Search for the cell housing the specified text and yield its (x, y) center coordinate. 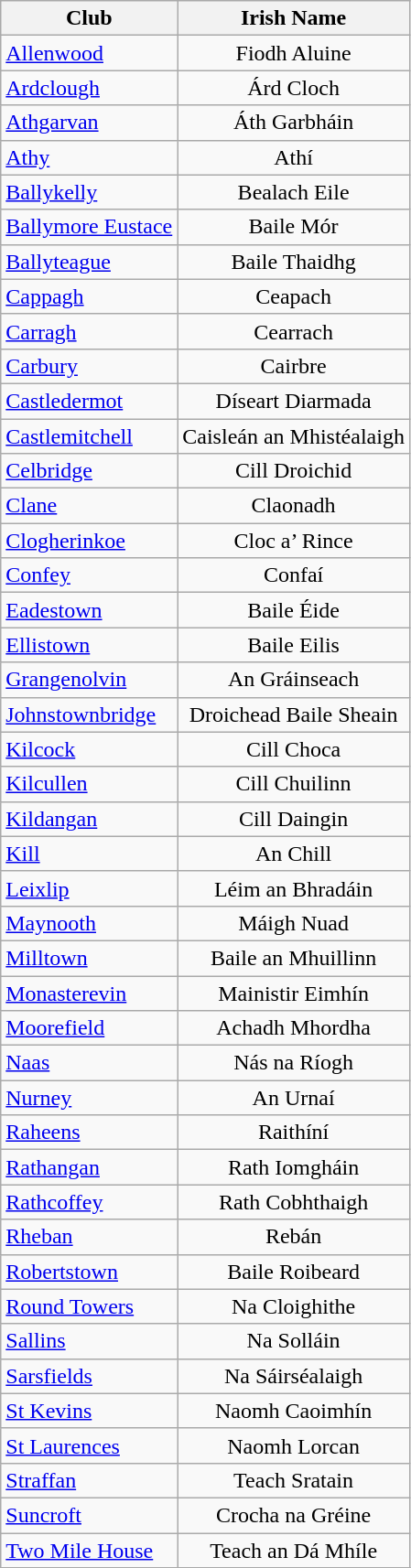
Ardclough (90, 88)
Baile Mór (294, 227)
Irish Name (294, 18)
Celbridge (90, 471)
Ceapach (294, 296)
Kilcock (90, 749)
Eadestown (90, 610)
Castledermot (90, 401)
Caisleán an Mhistéalaigh (294, 436)
Teach Sratain (294, 1480)
Baile Éide (294, 610)
Cill Choca (294, 749)
St Laurences (90, 1445)
Bealach Eile (294, 192)
Droichead Baile Sheain (294, 714)
Milltown (90, 958)
Baile Roibeard (294, 1272)
Club (90, 18)
Na Solláin (294, 1341)
Cill Daingin (294, 819)
Crocha na Gréine (294, 1515)
Carragh (90, 331)
Monasterevin (90, 993)
Maynooth (90, 923)
Cill Chuilinn (294, 784)
Castlemitchell (90, 436)
Árd Cloch (294, 88)
Cloc a’ Rince (294, 541)
Cairbre (294, 366)
Baile Thaidhg (294, 262)
Na Cloighithe (294, 1306)
Round Towers (90, 1306)
Athy (90, 157)
Straffan (90, 1480)
Rathangan (90, 1167)
An Gráinseach (294, 680)
Na Sáirséalaigh (294, 1376)
Cappagh (90, 296)
Raithíní (294, 1133)
Cearrach (294, 331)
An Urnaí (294, 1098)
Athí (294, 157)
Johnstownbridge (90, 714)
Kilcullen (90, 784)
An Chill (294, 854)
Naas (90, 1063)
Grangenolvin (90, 680)
Díseart Diarmada (294, 401)
Athgarvan (90, 123)
Ballykelly (90, 192)
Sarsfields (90, 1376)
Mainistir Eimhín (294, 993)
Ballyteague (90, 262)
Robertstown (90, 1272)
Ballymore Eustace (90, 227)
Suncroft (90, 1515)
Máigh Nuad (294, 923)
Cill Droichid (294, 471)
Léim an Bhradáin (294, 888)
Nurney (90, 1098)
Rheban (90, 1237)
Nás na Ríogh (294, 1063)
Baile an Mhuillinn (294, 958)
Rath Iomgháin (294, 1167)
Clogherinkoe (90, 541)
Naomh Lorcan (294, 1445)
Allenwood (90, 53)
Achadh Mhordha (294, 1028)
Raheens (90, 1133)
Baile Eilis (294, 645)
Naomh Caoimhín (294, 1411)
Rebán (294, 1237)
Leixlip (90, 888)
Rathcoffey (90, 1202)
Clane (90, 506)
Fiodh Aluine (294, 53)
St Kevins (90, 1411)
Rath Cobhthaigh (294, 1202)
Teach an Dá Mhíle (294, 1551)
Ellistown (90, 645)
Carbury (90, 366)
Áth Garbháin (294, 123)
Claonadh (294, 506)
Two Mile House (90, 1551)
Kildangan (90, 819)
Confaí (294, 575)
Kill (90, 854)
Sallins (90, 1341)
Confey (90, 575)
Moorefield (90, 1028)
